Determine the (X, Y) coordinate at the center of the cell enclosing the given text.  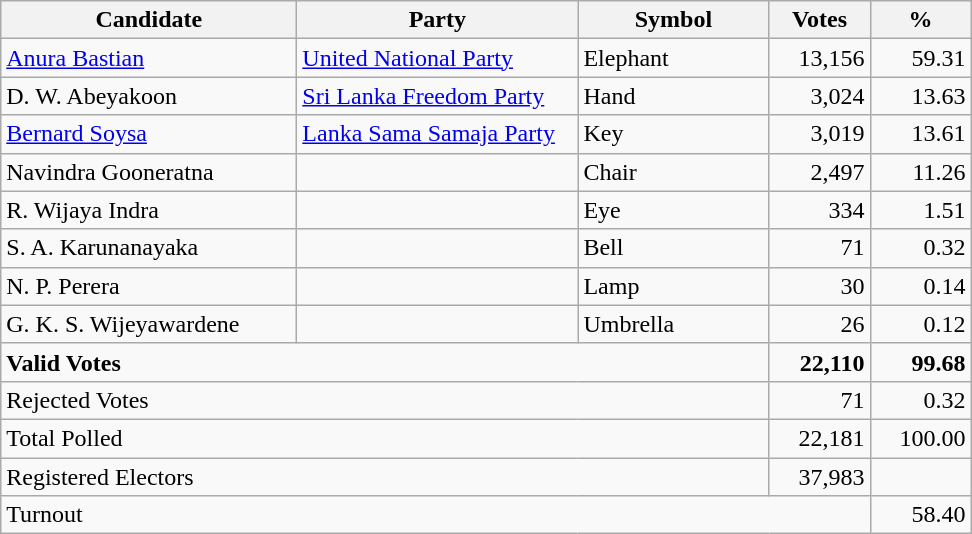
100.00 (920, 438)
Eye (674, 210)
Hand (674, 96)
0.12 (920, 324)
Lanka Sama Samaja Party (438, 134)
13.63 (920, 96)
Registered Electors (385, 477)
26 (820, 324)
Chair (674, 172)
22,110 (820, 362)
334 (820, 210)
13.61 (920, 134)
1.51 (920, 210)
Sri Lanka Freedom Party (438, 96)
Key (674, 134)
Bernard Soysa (149, 134)
% (920, 20)
2,497 (820, 172)
13,156 (820, 58)
Symbol (674, 20)
Bell (674, 248)
Lamp (674, 286)
Umbrella (674, 324)
R. Wijaya Indra (149, 210)
30 (820, 286)
37,983 (820, 477)
99.68 (920, 362)
22,181 (820, 438)
N. P. Perera (149, 286)
Anura Bastian (149, 58)
United National Party (438, 58)
Turnout (436, 515)
0.14 (920, 286)
D. W. Abeyakoon (149, 96)
58.40 (920, 515)
Candidate (149, 20)
S. A. Karunanayaka (149, 248)
Total Polled (385, 438)
3,019 (820, 134)
Votes (820, 20)
Navindra Gooneratna (149, 172)
59.31 (920, 58)
G. K. S. Wijeyawardene (149, 324)
3,024 (820, 96)
Party (438, 20)
Rejected Votes (385, 400)
Valid Votes (385, 362)
11.26 (920, 172)
Elephant (674, 58)
